Capture the cell that displays the provided text and extract its (X, Y) central coordinate. 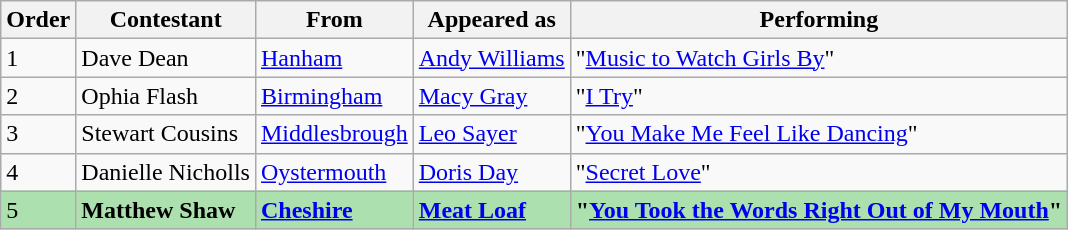
3 (38, 134)
Meat Loaf (492, 210)
Matthew Shaw (166, 210)
"Secret Love" (818, 172)
Hanham (334, 58)
From (334, 20)
Contestant (166, 20)
Birmingham (334, 96)
4 (38, 172)
"You Make Me Feel Like Dancing" (818, 134)
Leo Sayer (492, 134)
Ophia Flash (166, 96)
"You Took the Words Right Out of My Mouth" (818, 210)
"Music to Watch Girls By" (818, 58)
Macy Gray (492, 96)
Stewart Cousins (166, 134)
5 (38, 210)
2 (38, 96)
Middlesbrough (334, 134)
Danielle Nicholls (166, 172)
Doris Day (492, 172)
Cheshire (334, 210)
Order (38, 20)
"I Try" (818, 96)
Appeared as (492, 20)
Dave Dean (166, 58)
1 (38, 58)
Performing (818, 20)
Andy Williams (492, 58)
Oystermouth (334, 172)
